Output the (x, y) coordinate of the center of the cell containing the given text.  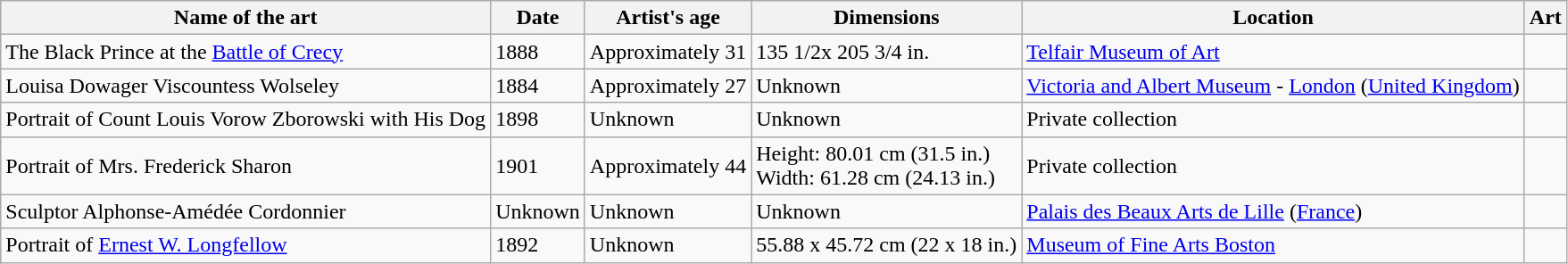
Portrait of Ernest W. Longfellow (246, 245)
Date (538, 18)
Palais des Beaux Arts de Lille (France) (1273, 211)
Portrait of Count Louis Vorow Zborowski with His Dog (246, 120)
135 1/2x 205 3/4 in. (887, 52)
Victoria and Albert Museum - London (United Kingdom) (1273, 86)
55.88 x 45.72 cm (22 x 18 in.) (887, 245)
Museum of Fine Arts Boston (1273, 245)
Telfair Museum of Art (1273, 52)
Portrait of Mrs. Frederick Sharon (246, 166)
Approximately 31 (668, 52)
1898 (538, 120)
Artist's age (668, 18)
Dimensions (887, 18)
The Black Prince at the Battle of Crecy (246, 52)
Louisa Dowager Viscountess Wolseley (246, 86)
Name of the art (246, 18)
1892 (538, 245)
Art (1546, 18)
Sculptor Alphonse-Amédée Cordonnier (246, 211)
Approximately 44 (668, 166)
1884 (538, 86)
1888 (538, 52)
Approximately 27 (668, 86)
Location (1273, 18)
Height: 80.01 cm (31.5 in.)Width: 61.28 cm (24.13 in.) (887, 166)
1901 (538, 166)
